Locate the cell with the specified text and output its [x, y] center coordinate. 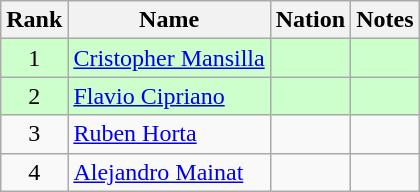
3 [34, 134]
1 [34, 58]
2 [34, 96]
4 [34, 172]
Ruben Horta [169, 134]
Nation [310, 20]
Rank [34, 20]
Name [169, 20]
Notes [385, 20]
Flavio Cipriano [169, 96]
Cristopher Mansilla [169, 58]
Alejandro Mainat [169, 172]
